Search for the cell housing the specified text and yield its (X, Y) center coordinate. 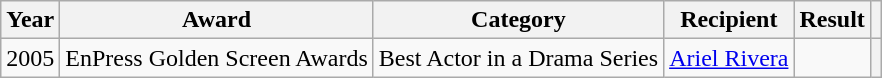
Year (30, 20)
Best Actor in a Drama Series (518, 58)
Recipient (729, 20)
Category (518, 20)
Result (832, 20)
EnPress Golden Screen Awards (216, 58)
2005 (30, 58)
Ariel Rivera (729, 58)
Award (216, 20)
